For the text-containing cell, return its midpoint in [x, y] coordinate format. 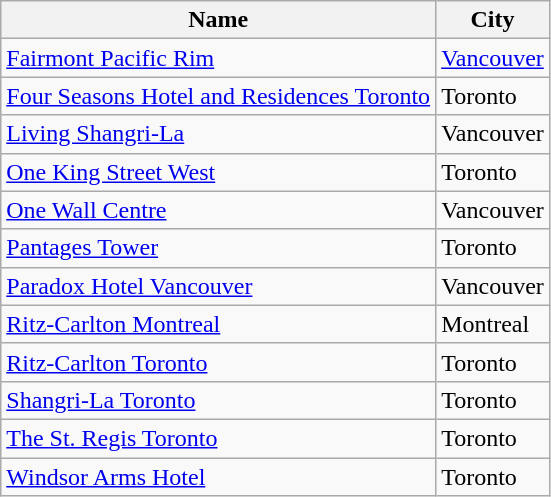
One Wall Centre [218, 210]
Ritz-Carlton Montreal [218, 324]
Fairmont Pacific Rim [218, 58]
Living Shangri-La [218, 134]
City [493, 20]
Shangri-La Toronto [218, 400]
Paradox Hotel Vancouver [218, 286]
Montreal [493, 324]
Ritz-Carlton Toronto [218, 362]
Windsor Arms Hotel [218, 477]
Name [218, 20]
The St. Regis Toronto [218, 438]
One King Street West [218, 172]
Four Seasons Hotel and Residences Toronto [218, 96]
Pantages Tower [218, 248]
